From the cell containing the given text, extract its center point as (X, Y) coordinate. 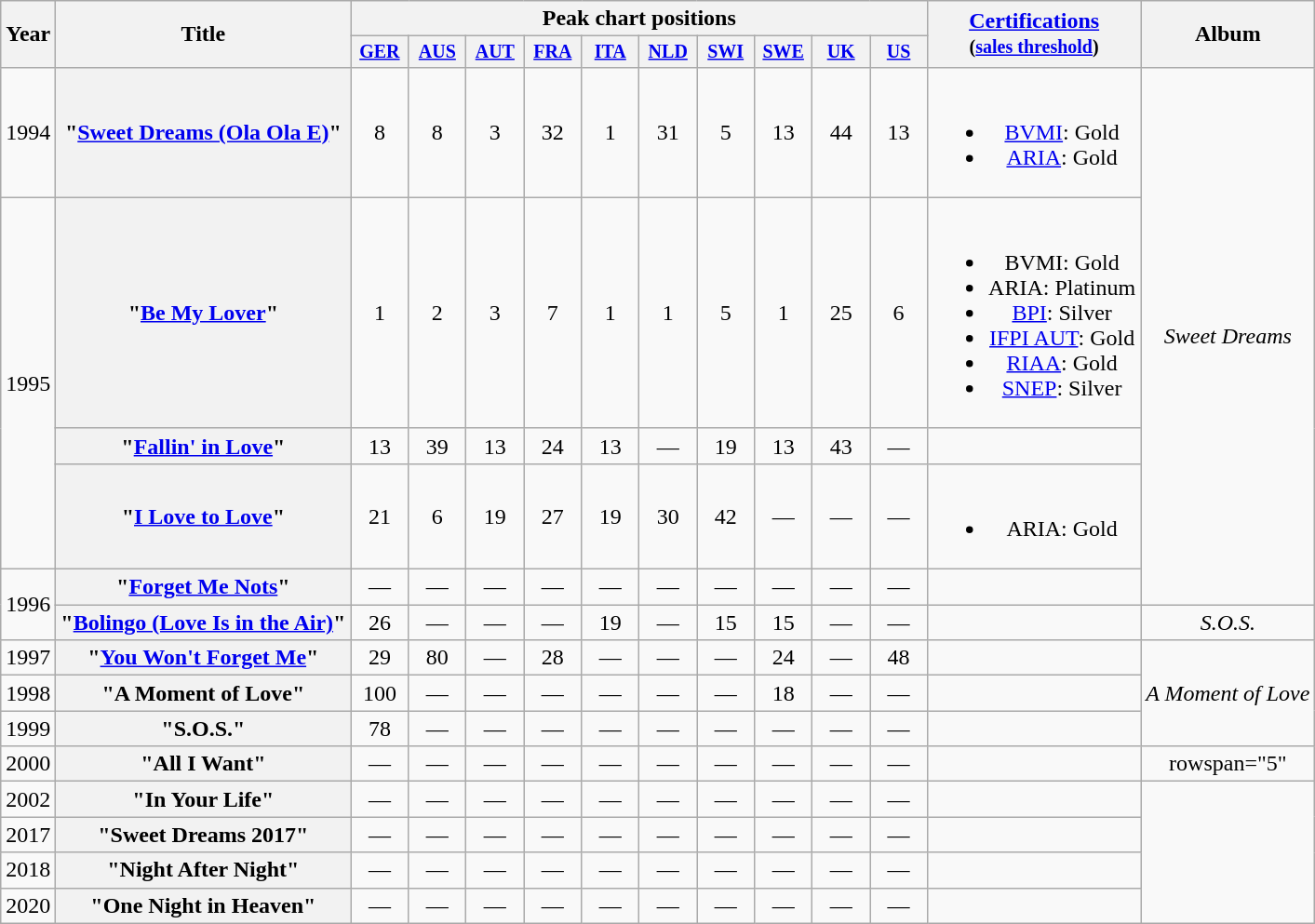
NLD (668, 52)
2 (437, 313)
1995 (28, 383)
FRA (553, 52)
1994 (28, 132)
"You Won't Forget Me" (203, 658)
rowspan="5" (1228, 764)
78 (380, 729)
"One Night in Heaven" (203, 905)
S.O.S. (1228, 623)
2020 (28, 905)
Year (28, 34)
42 (726, 516)
28 (553, 658)
"Forget Me Nots" (203, 587)
Certifications(sales threshold) (1035, 34)
GER (380, 52)
"Night After Night" (203, 870)
43 (841, 446)
A Moment of Love (1228, 693)
1996 (28, 605)
31 (668, 132)
ITA (611, 52)
1999 (28, 729)
32 (553, 132)
"Sweet Dreams (Ola Ola E)" (203, 132)
7 (553, 313)
2002 (28, 799)
US (899, 52)
29 (380, 658)
"Sweet Dreams 2017" (203, 835)
BVMI: GoldARIA: PlatinumBPI: SilverIFPI AUT: GoldRIAA: GoldSNEP: Silver (1035, 313)
44 (841, 132)
2017 (28, 835)
39 (437, 446)
"A Moment of Love" (203, 693)
21 (380, 516)
48 (899, 658)
2000 (28, 764)
Title (203, 34)
AUT (495, 52)
"I Love to Love" (203, 516)
Album (1228, 34)
Sweet Dreams (1228, 335)
"Be My Lover" (203, 313)
25 (841, 313)
"In Your Life" (203, 799)
80 (437, 658)
1998 (28, 693)
ARIA: Gold (1035, 516)
"Bolingo (Love Is in the Air)" (203, 623)
"S.O.S." (203, 729)
26 (380, 623)
Peak chart positions (639, 19)
"Fallin' in Love" (203, 446)
100 (380, 693)
AUS (437, 52)
1997 (28, 658)
UK (841, 52)
BVMI: GoldARIA: Gold (1035, 132)
27 (553, 516)
SWE (784, 52)
SWI (726, 52)
18 (784, 693)
30 (668, 516)
2018 (28, 870)
"All I Want" (203, 764)
